For the text-containing cell, return its midpoint in [X, Y] coordinate format. 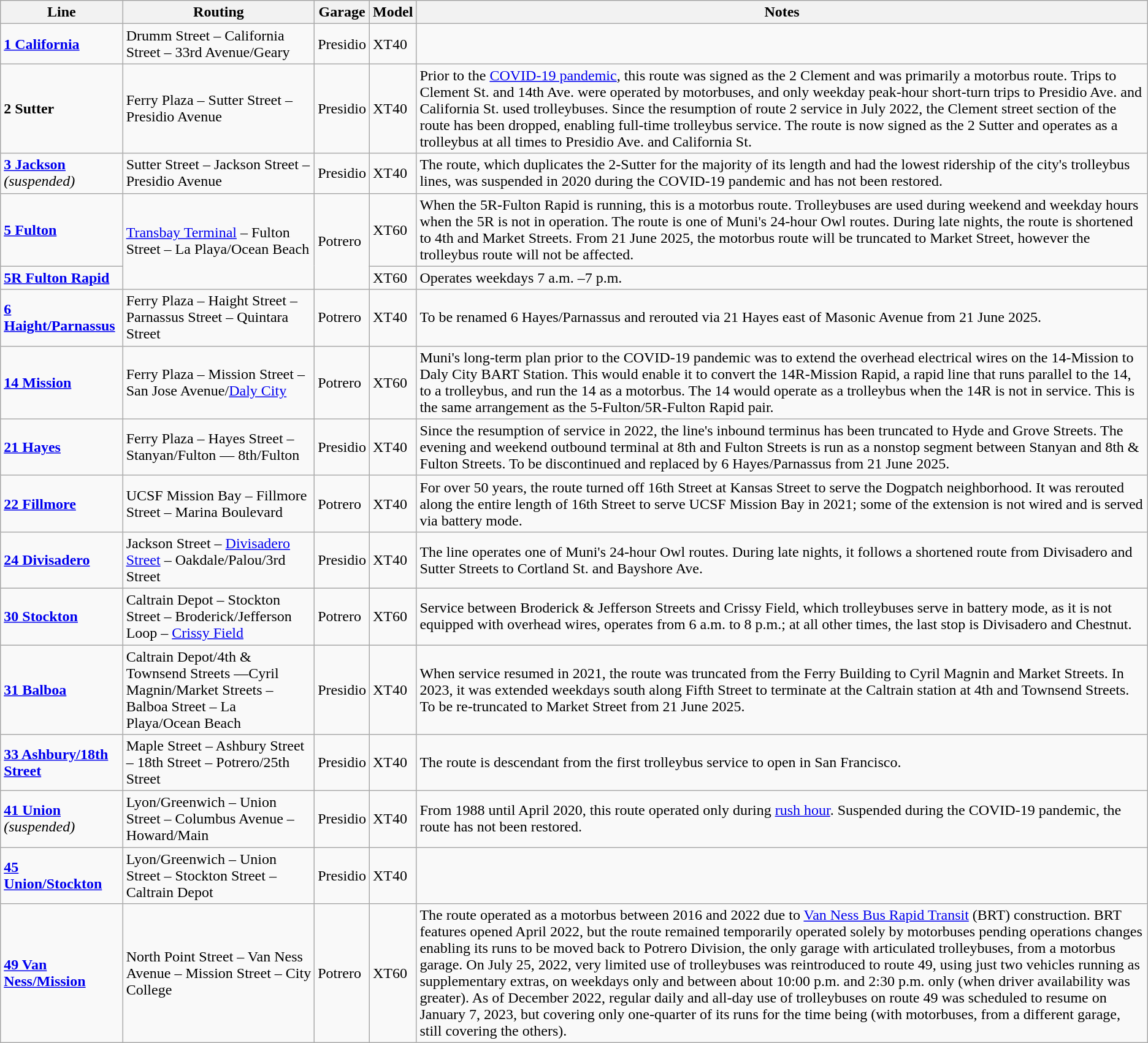
Jackson Street – Divisadero Street – Oakdale/Palou/3rd Street [218, 560]
Caltrain Depot/4th & Townsend Streets —Cyril Magnin/Market Streets – Balboa Street – La Playa/Ocean Beach [218, 690]
45 Union/Stockton [61, 876]
31 Balboa [61, 690]
Ferry Plaza – Haight Street – Parnassus Street – Quintara Street [218, 318]
North Point Street – Van Ness Avenue – Mission Street – City College [218, 974]
Notes [782, 12]
Operates weekdays 7 a.m. –7 p.m. [782, 278]
41 Union (suspended) [61, 819]
1 California [61, 44]
Ferry Plaza – Hayes Street – Stanyan/Fulton — 8th/Fulton [218, 447]
49 Van Ness/Mission [61, 974]
To be renamed 6 Hayes/Parnassus and rerouted via 21 Hayes east of Masonic Avenue from 21 June 2025. [782, 318]
Garage [342, 12]
Lyon/Greenwich – Union Street – Stockton Street – Caltrain Depot [218, 876]
30 Stockton [61, 616]
Line [61, 12]
Lyon/Greenwich – Union Street – Columbus Avenue – Howard/Main [218, 819]
The route is descendant from the first trolleybus service to open in San Francisco. [782, 763]
Ferry Plaza – Mission Street – San Jose Avenue/Daly City [218, 383]
Caltrain Depot – Stockton Street – Broderick/Jefferson Loop – Crissy Field [218, 616]
UCSF Mission Bay – Fillmore Street – Marina Boulevard [218, 503]
22 Fillmore [61, 503]
Transbay Terminal – Fulton Street – La Playa/Ocean Beach [218, 242]
Model [392, 12]
2 Sutter [61, 109]
21 Hayes [61, 447]
5R Fulton Rapid [61, 278]
24 Divisadero [61, 560]
Drumm Street – California Street – 33rd Avenue/Geary [218, 44]
6 Haight/Parnassus [61, 318]
From 1988 until April 2020, this route operated only during rush hour. Suspended during the COVID-19 pandemic, the route has not been restored. [782, 819]
3 Jackson (suspended) [61, 173]
33 Ashbury/18th Street [61, 763]
5 Fulton [61, 229]
Ferry Plaza – Sutter Street – Presidio Avenue [218, 109]
Routing [218, 12]
14 Mission [61, 383]
Sutter Street – Jackson Street – Presidio Avenue [218, 173]
Maple Street – Ashbury Street – 18th Street – Potrero/25th Street [218, 763]
